Return the (x, y) coordinate for the center point of the cell that contains the specified text.  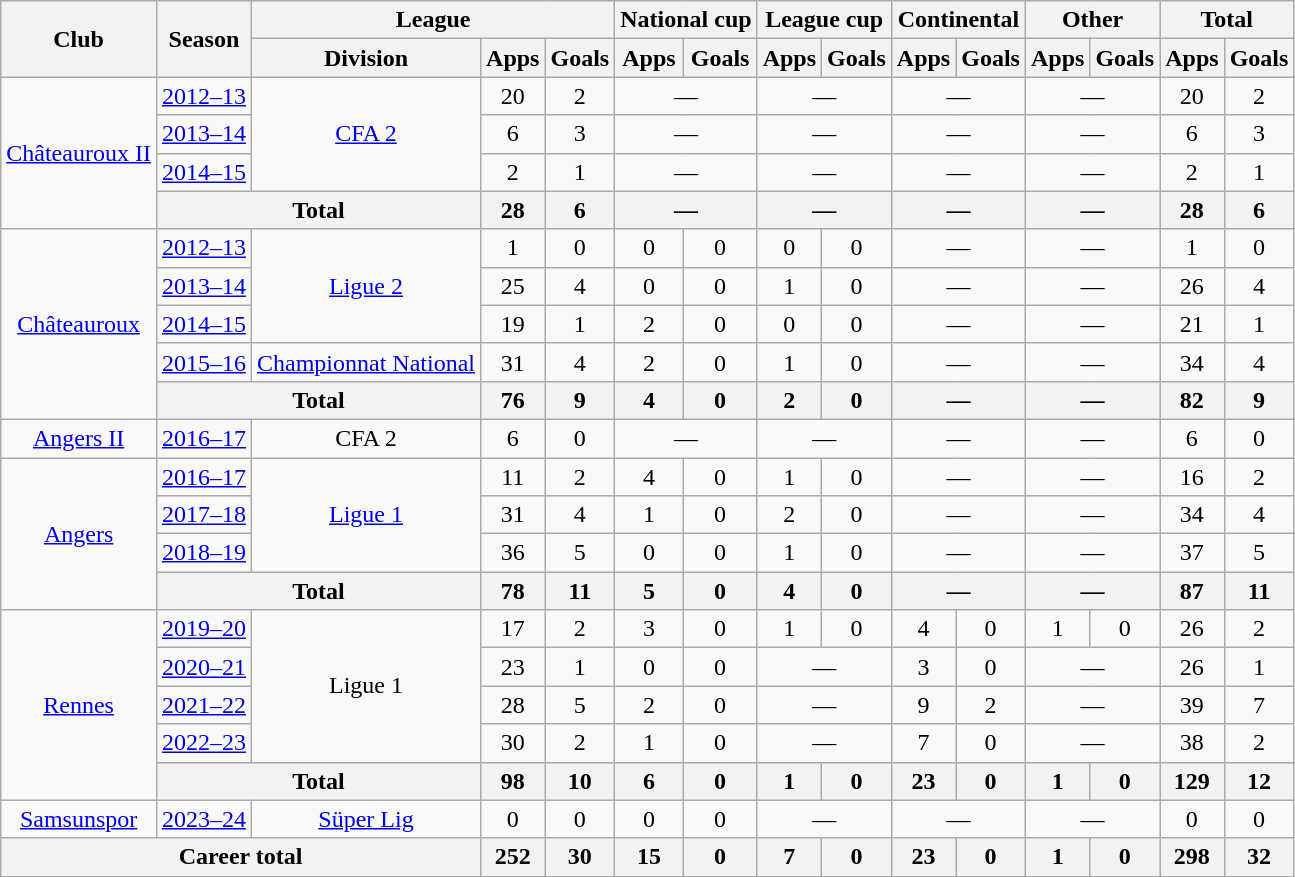
National cup (686, 20)
Season (204, 39)
87 (1192, 591)
82 (1192, 400)
78 (513, 591)
76 (513, 400)
League cup (824, 20)
10 (580, 781)
15 (649, 857)
2021–22 (204, 705)
21 (1192, 324)
League (432, 20)
Championnat National (366, 362)
39 (1192, 705)
252 (513, 857)
2015–16 (204, 362)
Rennes (79, 705)
2022–23 (204, 743)
Other (1092, 20)
2023–24 (204, 819)
Angers II (79, 438)
16 (1192, 477)
36 (513, 553)
2017–18 (204, 515)
2018–19 (204, 553)
Ligue 2 (366, 286)
98 (513, 781)
19 (513, 324)
Angers (79, 534)
Career total (241, 857)
17 (513, 629)
Club (79, 39)
38 (1192, 743)
37 (1192, 553)
Süper Lig (366, 819)
2020–21 (204, 667)
25 (513, 286)
12 (1259, 781)
32 (1259, 857)
298 (1192, 857)
Châteauroux (79, 324)
129 (1192, 781)
Division (366, 58)
Continental (958, 20)
Châteauroux II (79, 153)
Samsunspor (79, 819)
2019–20 (204, 629)
